Extract the (X, Y) coordinate from the center of the cell holding the provided text.  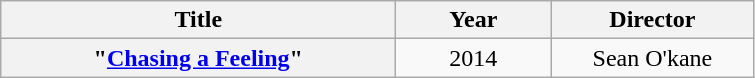
Sean O'kane (652, 58)
"Chasing a Feeling" (198, 58)
Title (198, 20)
2014 (474, 58)
Director (652, 20)
Year (474, 20)
